Detect which cell encompasses the target text, then output its [x, y] center coordinate. 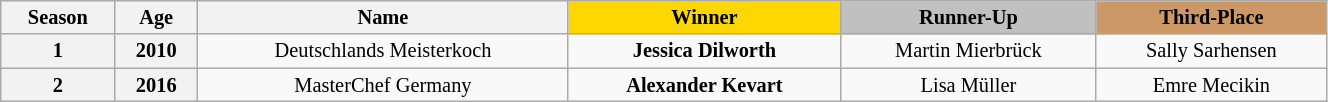
Emre Mecikin [1211, 85]
Sally Sarhensen [1211, 51]
Winner [704, 17]
2 [58, 85]
1 [58, 51]
Age [156, 17]
Martin Mierbrück [968, 51]
Third-Place [1211, 17]
Jessica Dilworth [704, 51]
Name [382, 17]
Deutschlands Meisterkoch [382, 51]
MasterChef Germany [382, 85]
Season [58, 17]
Runner-Up [968, 17]
2016 [156, 85]
Alexander Kevart [704, 85]
Lisa Müller [968, 85]
2010 [156, 51]
